Extract the (x, y) coordinate from the center of the cell holding the provided text.  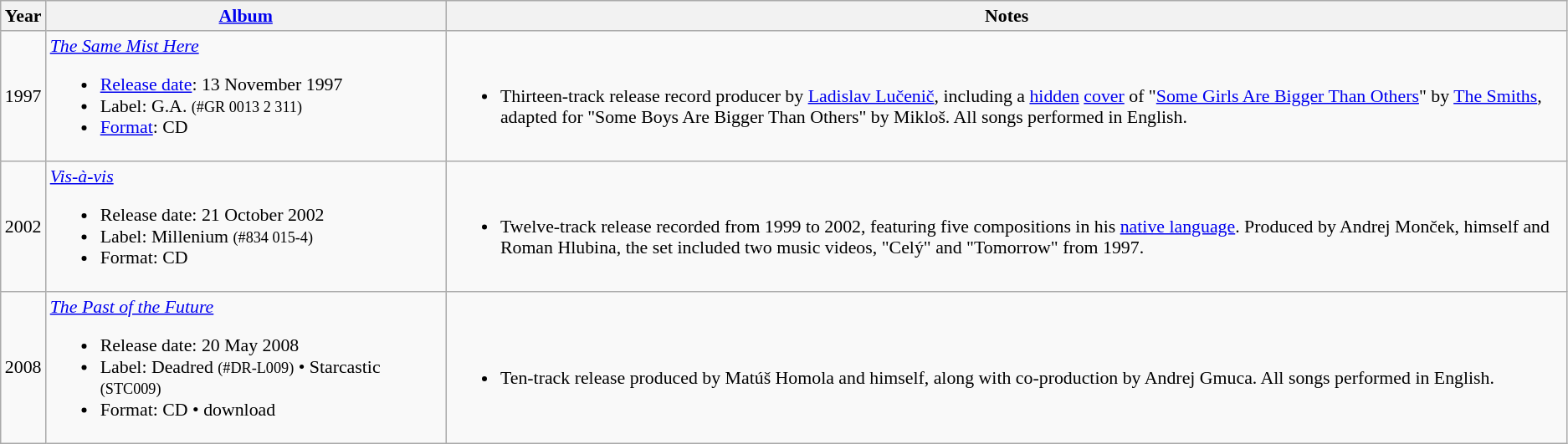
Vis-à-visRelease date: 21 October 2002Label: Millenium (#834 015-4)Format: CD (246, 226)
1997 (23, 95)
The Same Mist HereRelease date: 13 November 1997Label: G.A. (#GR 0013 2 311)Format: CD (246, 95)
Year (23, 15)
Notes (1007, 15)
Ten-track release produced by Matúš Homola and himself, along with co-production by Andrej Gmuca. All songs performed in English. (1007, 366)
Album (246, 15)
The Past of the FutureRelease date: 20 May 2008Label: Deadred (#DR-L009) • Starcastic (STC009)Format: CD • download (246, 366)
2002 (23, 226)
2008 (23, 366)
